For the text-containing cell, return its midpoint in (X, Y) coordinate format. 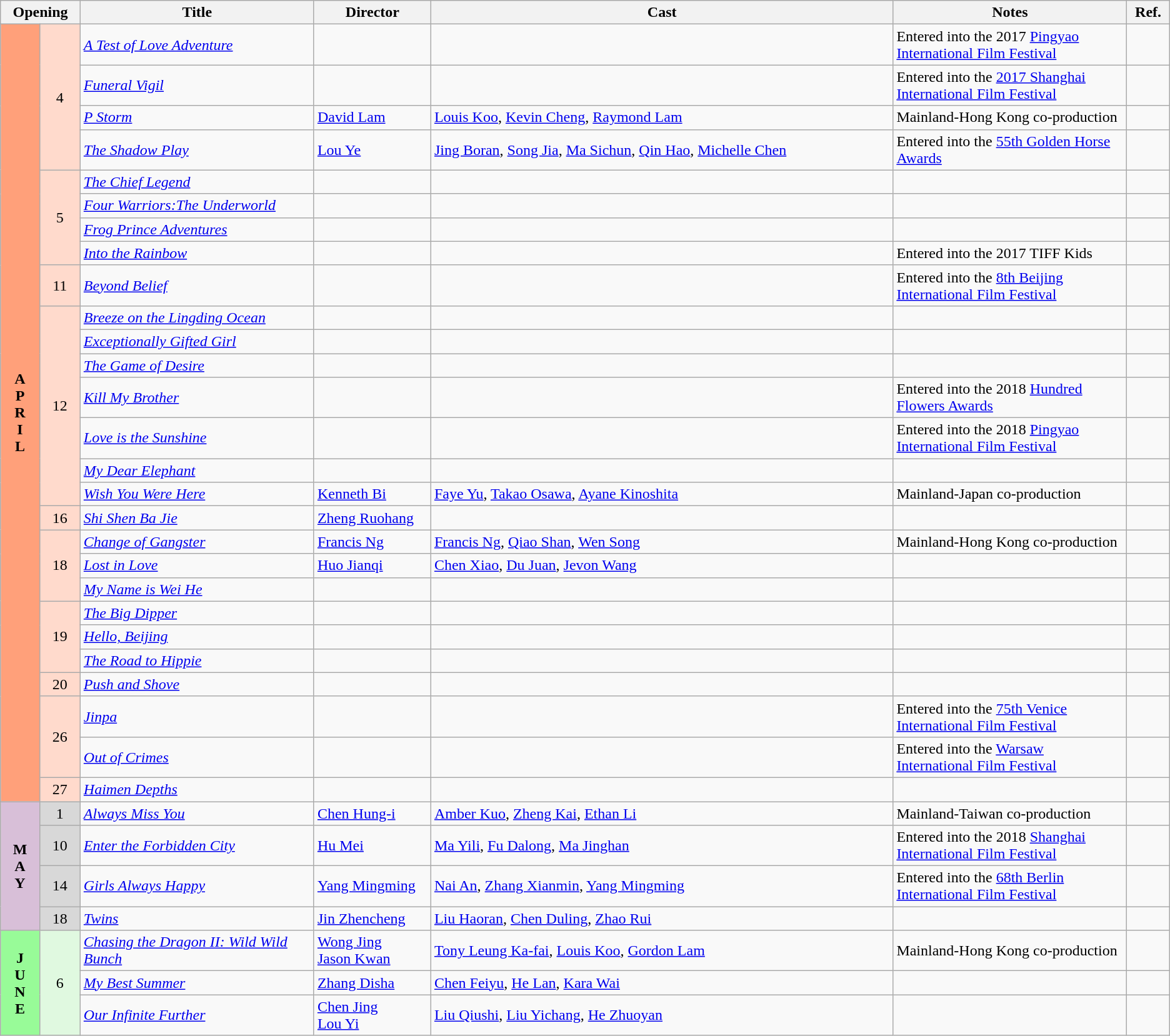
10 (60, 846)
Lost in Love (197, 565)
The Game of Desire (197, 366)
12 (60, 406)
Chen Jing Lou Yi (372, 1015)
Kill My Brother (197, 397)
Frog Prince Adventures (197, 229)
Entered into the 68th Berlin International Film Festival (1010, 886)
Amber Kuo, Zheng Kai, Ethan Li (661, 813)
Entered into the Warsaw International Film Festival (1010, 757)
Jing Boran, Song Jia, Ma Sichun, Qin Hao, Michelle Chen (661, 150)
Francis Ng, Qiao Shan, Wen Song (661, 542)
Huo Jianqi (372, 565)
Push and Shove (197, 684)
Beyond Belief (197, 285)
Nai An, Zhang Xianmin, Yang Mingming (661, 886)
My Name is Wei He (197, 589)
Mainland-Taiwan co-production (1010, 813)
Chasing the Dragon II: Wild Wild Bunch (197, 951)
Kenneth Bi (372, 494)
Opening (41, 12)
Jinpa (197, 716)
Notes (1010, 12)
Faye Yu, Takao Osawa, Ayane Kinoshita (661, 494)
My Best Summer (197, 983)
19 (60, 637)
Zheng Ruohang (372, 518)
A Test of Love Adventure (197, 45)
Mainland-Japan co-production (1010, 494)
The Big Dipper (197, 613)
Girls Always Happy (197, 886)
Entered into the 2017 Pingyao International Film Festival (1010, 45)
APRIL (20, 413)
Enter the Forbidden City (197, 846)
16 (60, 518)
Chen Xiao, Du Juan, Jevon Wang (661, 565)
20 (60, 684)
P Storm (197, 117)
My Dear Elephant (197, 471)
Our Infinite Further (197, 1015)
Wish You Were Here (197, 494)
6 (60, 983)
Always Miss You (197, 813)
MAY (20, 865)
Four Warriors:The Underworld (197, 206)
Chen Feiyu, He Lan, Kara Wai (661, 983)
Entered into the 2018 Hundred Flowers Awards (1010, 397)
Hello, Beijing (197, 637)
Breeze on the Lingding Ocean (197, 317)
Zhang Disha (372, 983)
Love is the Sunshine (197, 439)
Jin Zhencheng (372, 919)
Entered into the 2018 Pingyao International Film Festival (1010, 439)
14 (60, 886)
The Shadow Play (197, 150)
Twins (197, 919)
Yang Mingming (372, 886)
11 (60, 285)
JUNE (20, 983)
Entered into the 8th Beijing International Film Festival (1010, 285)
27 (60, 789)
Director (372, 12)
Cast (661, 12)
Louis Koo, Kevin Cheng, Raymond Lam (661, 117)
26 (60, 737)
Entered into the 2017 Shanghai International Film Festival (1010, 85)
Out of Crimes (197, 757)
Entered into the 2017 TIFF Kids (1010, 253)
Chen Hung-i (372, 813)
Hu Mei (372, 846)
1 (60, 813)
David Lam (372, 117)
Ref. (1148, 12)
Change of Gangster (197, 542)
Exceptionally Gifted Girl (197, 341)
Title (197, 12)
4 (60, 97)
Shi Shen Ba Jie (197, 518)
5 (60, 217)
Entered into the 75th Venice International Film Festival (1010, 716)
Entered into the 2018 Shanghai International Film Festival (1010, 846)
Entered into the 55th Golden Horse Awards (1010, 150)
Liu Qiushi, Liu Yichang, He Zhuoyan (661, 1015)
The Road to Hippie (197, 660)
Into the Rainbow (197, 253)
Haimen Depths (197, 789)
Liu Haoran, Chen Duling, Zhao Rui (661, 919)
Wong Jing Jason Kwan (372, 951)
The Chief Legend (197, 182)
Francis Ng (372, 542)
Lou Ye (372, 150)
Ma Yili, Fu Dalong, Ma Jinghan (661, 846)
Funeral Vigil (197, 85)
Tony Leung Ka-fai, Louis Koo, Gordon Lam (661, 951)
